Scan for the cell matching the given text and deliver its [x, y] coordinate at center. 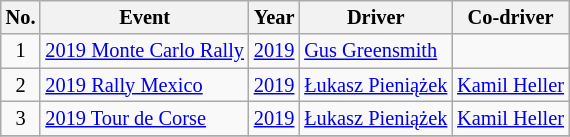
Event [144, 17]
2019 Monte Carlo Rally [144, 51]
2019 Rally Mexico [144, 85]
Driver [376, 17]
Gus Greensmith [376, 51]
2019 Tour de Corse [144, 118]
3 [21, 118]
Co-driver [510, 17]
Year [274, 17]
1 [21, 51]
No. [21, 17]
2 [21, 85]
